Return (x, y) of the center of cell containing provided text 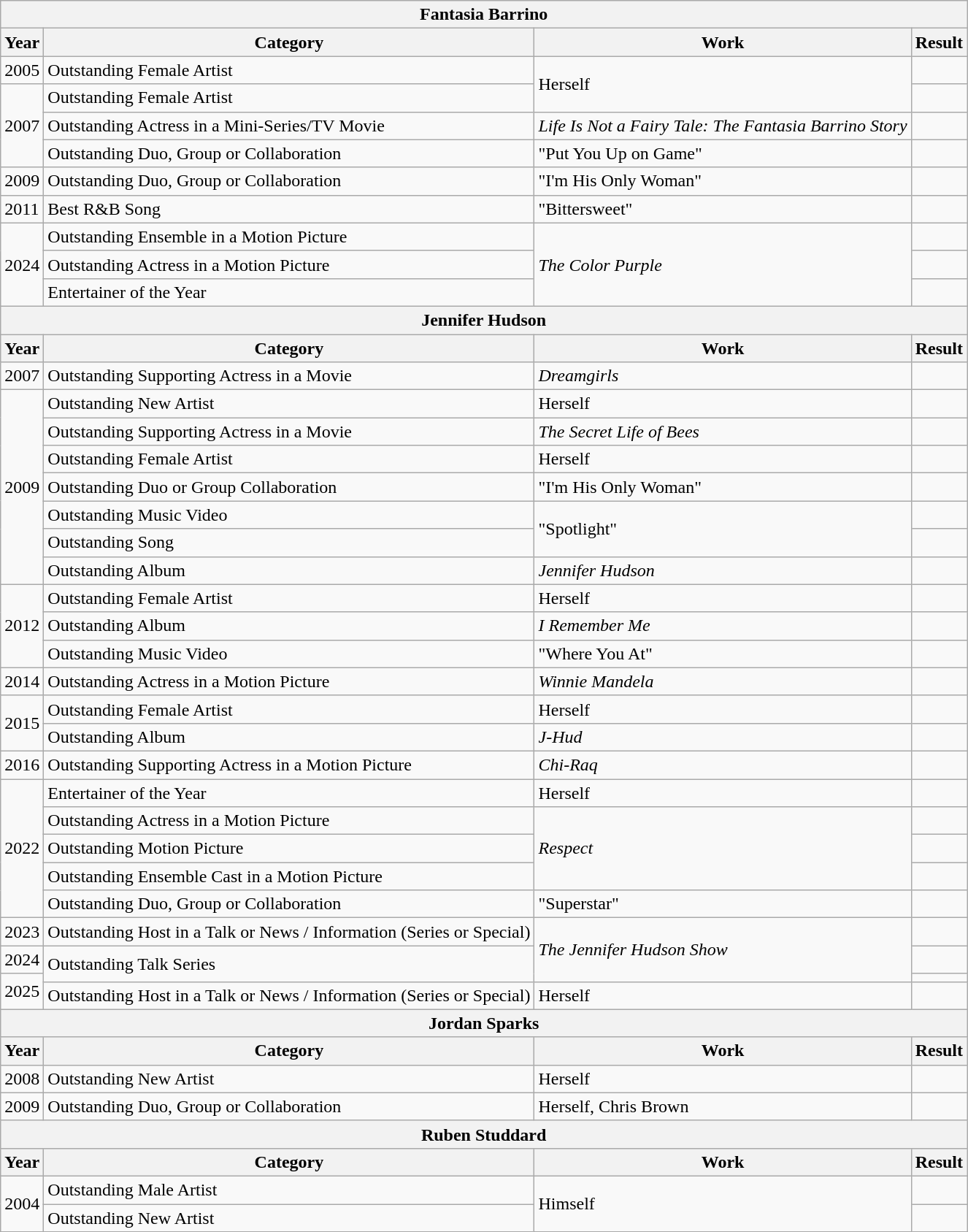
"Spotlight" (723, 529)
Ruben Studdard (484, 1134)
The Color Purple (723, 264)
Himself (723, 1204)
Outstanding Motion Picture (289, 849)
"Put You Up on Game" (723, 153)
2005 (22, 70)
"Bittersweet" (723, 209)
The Jennifer Hudson Show (723, 949)
I Remember Me (723, 626)
Outstanding Talk Series (289, 964)
Outstanding Song (289, 543)
Dreamgirls (723, 376)
Outstanding Duo or Group Collaboration (289, 487)
2015 (22, 723)
Life Is Not a Fairy Tale: The Fantasia Barrino Story (723, 126)
"Where You At" (723, 654)
2023 (22, 932)
2014 (22, 681)
Outstanding Ensemble in a Motion Picture (289, 237)
Respect (723, 849)
"Superstar" (723, 904)
Jordan Sparks (484, 1023)
Chi-Raq (723, 765)
J-Hud (723, 737)
Outstanding Male Artist (289, 1190)
2011 (22, 209)
Outstanding Ensemble Cast in a Motion Picture (289, 876)
Winnie Mandela (723, 681)
Fantasia Barrino (484, 15)
Outstanding Supporting Actress in a Motion Picture (289, 765)
2004 (22, 1204)
2012 (22, 626)
Herself, Chris Brown (723, 1106)
The Secret Life of Bees (723, 432)
Outstanding Actress in a Mini-Series/TV Movie (289, 126)
2008 (22, 1079)
2016 (22, 765)
2025 (22, 992)
Best R&B Song (289, 209)
2022 (22, 848)
